Return the [x, y] coordinate for the center point of the cell that contains the specified text.  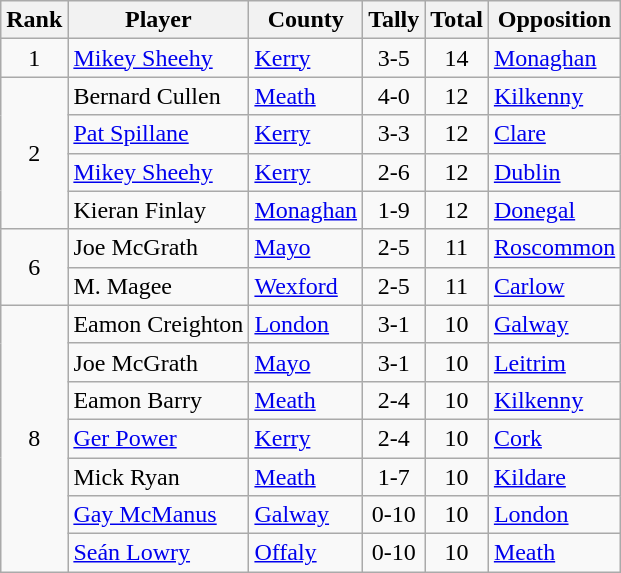
Seán Lowry [158, 553]
Carlow [554, 286]
Tally [394, 20]
2 [34, 153]
Total [457, 20]
3-3 [394, 134]
1 [34, 58]
3-5 [394, 58]
M. Magee [158, 286]
Opposition [554, 20]
6 [34, 267]
1-9 [394, 210]
1-7 [394, 477]
Gay McManus [158, 515]
Donegal [554, 210]
Eamon Creighton [158, 324]
14 [457, 58]
Clare [554, 134]
8 [34, 438]
Roscommon [554, 248]
Player [158, 20]
Rank [34, 20]
Leitrim [554, 362]
Dublin [554, 172]
Kieran Finlay [158, 210]
Bernard Cullen [158, 96]
Kildare [554, 477]
Mick Ryan [158, 477]
Eamon Barry [158, 400]
2-6 [394, 172]
Wexford [306, 286]
Cork [554, 438]
Pat Spillane [158, 134]
Ger Power [158, 438]
Offaly [306, 553]
County [306, 20]
4-0 [394, 96]
